Return the (x, y) coordinate for the center point of the cell that contains the specified text.  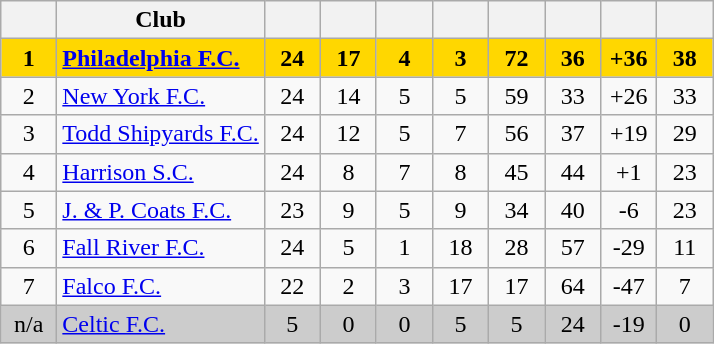
Celtic F.C. (160, 324)
34 (517, 210)
44 (573, 172)
Fall River F.C. (160, 248)
22 (292, 286)
64 (573, 286)
-47 (629, 286)
28 (517, 248)
18 (460, 248)
40 (573, 210)
n/a (29, 324)
New York F.C. (160, 96)
J. & P. Coats F.C. (160, 210)
45 (517, 172)
+1 (629, 172)
-29 (629, 248)
14 (348, 96)
+36 (629, 58)
Todd Shipyards F.C. (160, 134)
72 (517, 58)
-6 (629, 210)
12 (348, 134)
57 (573, 248)
Club (160, 20)
38 (685, 58)
Harrison S.C. (160, 172)
Falco F.C. (160, 286)
+26 (629, 96)
Philadelphia F.C. (160, 58)
11 (685, 248)
6 (29, 248)
59 (517, 96)
37 (573, 134)
+19 (629, 134)
29 (685, 134)
36 (573, 58)
-19 (629, 324)
56 (517, 134)
